Identify which cell holds the provided text, then report its [X, Y] central coordinate. 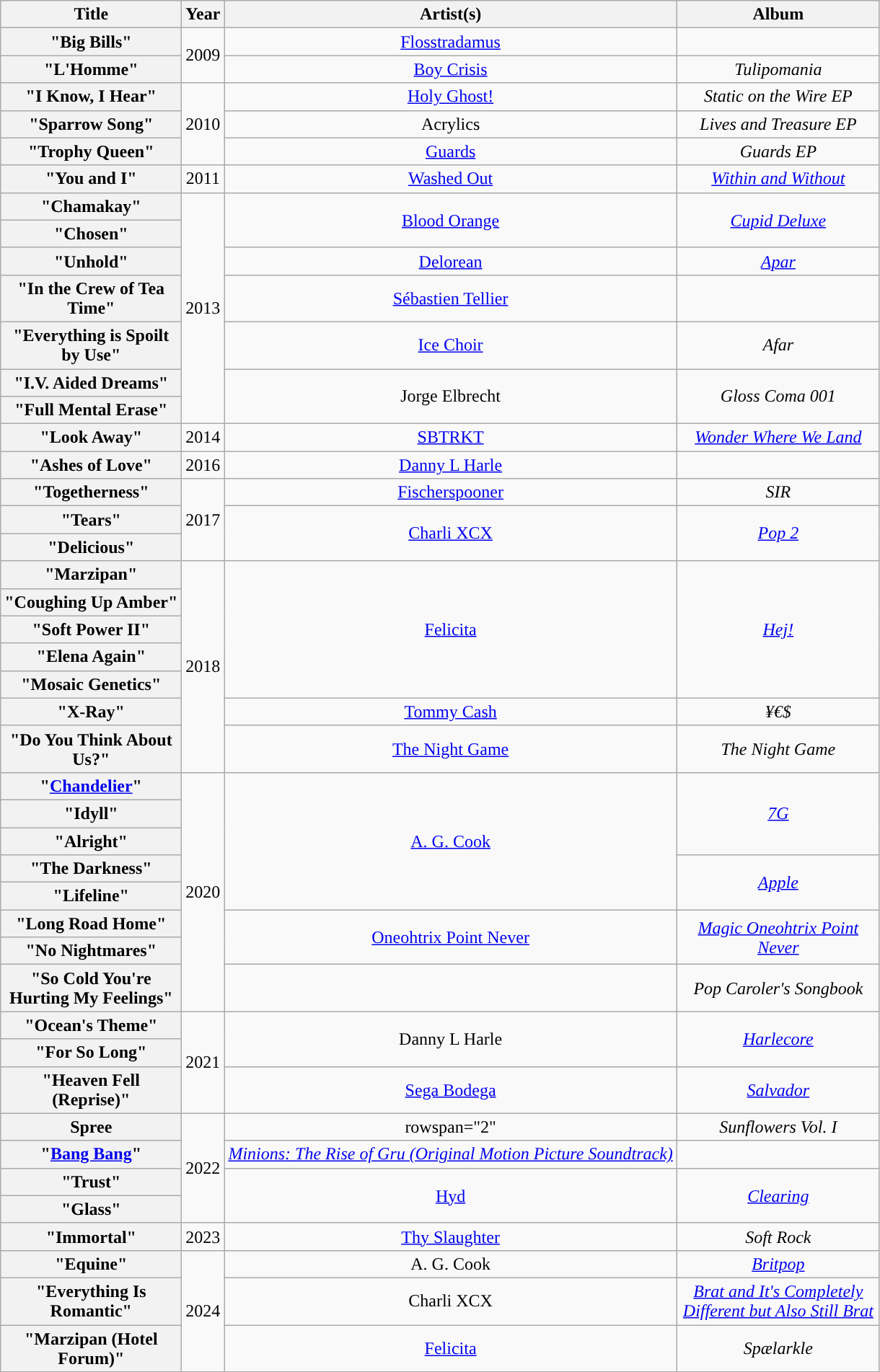
2014 [203, 438]
Salvador [778, 1090]
"Long Road Home" [91, 924]
Guards EP [778, 151]
"Bang Bang" [91, 1154]
"Alright" [91, 841]
"Big Bills" [91, 42]
"L'Homme" [91, 69]
Within and Without [778, 179]
¥€$ [778, 712]
rowspan="2" [450, 1127]
"Do You Think About Us?" [91, 748]
"The Darkness" [91, 869]
Soft Rock [778, 1236]
Afar [778, 345]
Sega Bodega [450, 1090]
Static on the Wire EP [778, 97]
2017 [203, 520]
Delorean [450, 261]
"Idyll" [91, 813]
Washed Out [450, 179]
2020 [203, 892]
Tulipomania [778, 69]
"Sparrow Song" [91, 124]
"Lifeline" [91, 896]
"Togetherness" [91, 492]
"Trophy Queen" [91, 151]
Lives and Treasure EP [778, 124]
SIR [778, 492]
Ice Choir [450, 345]
"Trust" [91, 1182]
"Chosen" [91, 234]
SBTRKT [450, 438]
Hej! [778, 629]
Wonder Where We Land [778, 438]
Year [203, 14]
2018 [203, 666]
Britpop [778, 1264]
2011 [203, 179]
Gloss Coma 001 [778, 397]
Boy Crisis [450, 69]
Jorge Elbrecht [450, 397]
Album [778, 14]
2024 [203, 1311]
"Chamakay" [91, 206]
"Immortal" [91, 1236]
Guards [450, 151]
Title [91, 14]
"X-Ray" [91, 712]
"Chandelier" [91, 786]
Minions: The Rise of Gru (Original Motion Picture Soundtrack) [450, 1154]
Cupid Deluxe [778, 220]
2023 [203, 1236]
"You and I" [91, 179]
"Coughing Up Amber" [91, 602]
"Heaven Fell (Reprise)" [91, 1090]
"Glass" [91, 1209]
2013 [203, 308]
Artist(s) [450, 14]
"No Nightmares" [91, 951]
"Elena Again" [91, 657]
2022 [203, 1168]
"Marzipan" [91, 575]
Clearing [778, 1195]
Harlecore [778, 1039]
"Marzipan (Hotel Forum)" [91, 1348]
"Equine" [91, 1264]
Sunflowers Vol. I [778, 1127]
Brat and It's Completely Different but Also Still Brat [778, 1301]
Spælarkle [778, 1348]
Oneohtrix Point Never [450, 937]
2010 [203, 124]
"Everything Is Romantic" [91, 1301]
Apar [778, 261]
2021 [203, 1063]
"Tears" [91, 520]
"I.V. Aided Dreams" [91, 383]
Holy Ghost! [450, 97]
"Unhold" [91, 261]
"Ocean's Theme" [91, 1025]
"In the Crew of Tea Time" [91, 298]
Hyd [450, 1195]
Tommy Cash [450, 712]
Spree [91, 1127]
"Mosaic Genetics" [91, 684]
Fischerspooner [450, 492]
"Delicious" [91, 547]
Sébastien Tellier [450, 298]
Pop Caroler's Songbook [778, 988]
"Look Away" [91, 438]
"Soft Power II" [91, 629]
2016 [203, 465]
"I Know, I Hear" [91, 97]
Magic Oneohtrix Point Never [778, 937]
Flosstradamus [450, 42]
"Full Mental Erase" [91, 410]
"Everything is Spoilt by Use" [91, 345]
Pop 2 [778, 534]
"Ashes of Love" [91, 465]
"So Cold You're Hurting My Feelings" [91, 988]
Blood Orange [450, 220]
Apple [778, 882]
"For So Long" [91, 1053]
7G [778, 813]
Acrylics [450, 124]
2009 [203, 56]
Thy Slaughter [450, 1236]
